From the cell containing the given text, extract its center point as (X, Y) coordinate. 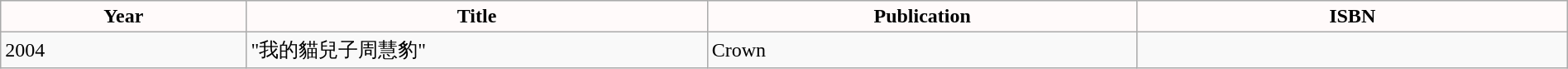
Year (124, 17)
Title (476, 17)
2004 (124, 50)
ISBN (1352, 17)
Crown (922, 50)
"我的貓兒子周慧豹" (476, 50)
Publication (922, 17)
